Pinpoint the cell where the given text exists, returning its [X, Y] midpoint coordinate. 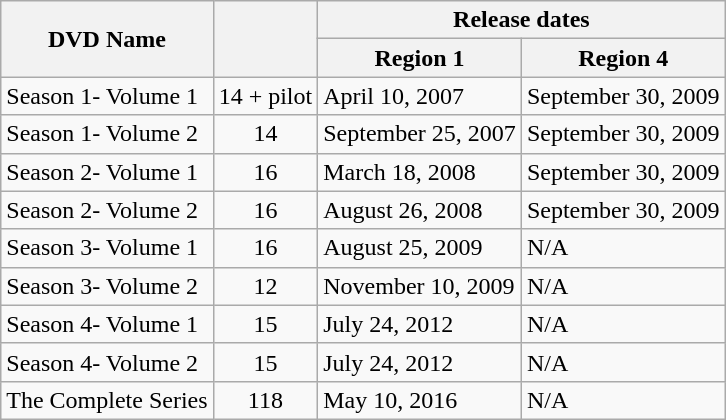
November 10, 2009 [420, 286]
14 + pilot [266, 96]
Season 2- Volume 2 [107, 210]
August 26, 2008 [420, 210]
April 10, 2007 [420, 96]
14 [266, 134]
DVD Name [107, 39]
118 [266, 400]
Release dates [522, 20]
Season 2- Volume 1 [107, 172]
May 10, 2016 [420, 400]
August 25, 2009 [420, 248]
Season 1- Volume 1 [107, 96]
Season 3- Volume 1 [107, 248]
March 18, 2008 [420, 172]
Season 1- Volume 2 [107, 134]
Season 4- Volume 2 [107, 362]
Season 4- Volume 1 [107, 324]
Region 1 [420, 58]
The Complete Series [107, 400]
Region 4 [623, 58]
Season 3- Volume 2 [107, 286]
12 [266, 286]
September 25, 2007 [420, 134]
